Provide the (x, y) coordinate of the cell's center where the given text is located.  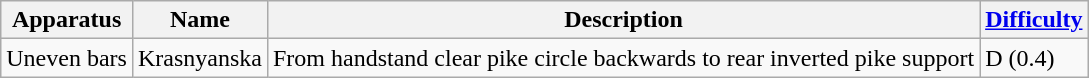
From handstand clear pike circle backwards to rear inverted pike support (623, 58)
Description (623, 20)
Difficulty (1034, 20)
Krasnyanska (200, 58)
Name (200, 20)
D (0.4) (1034, 58)
Uneven bars (67, 58)
Apparatus (67, 20)
